Extract the [X, Y] coordinate from the center of the cell holding the provided text.  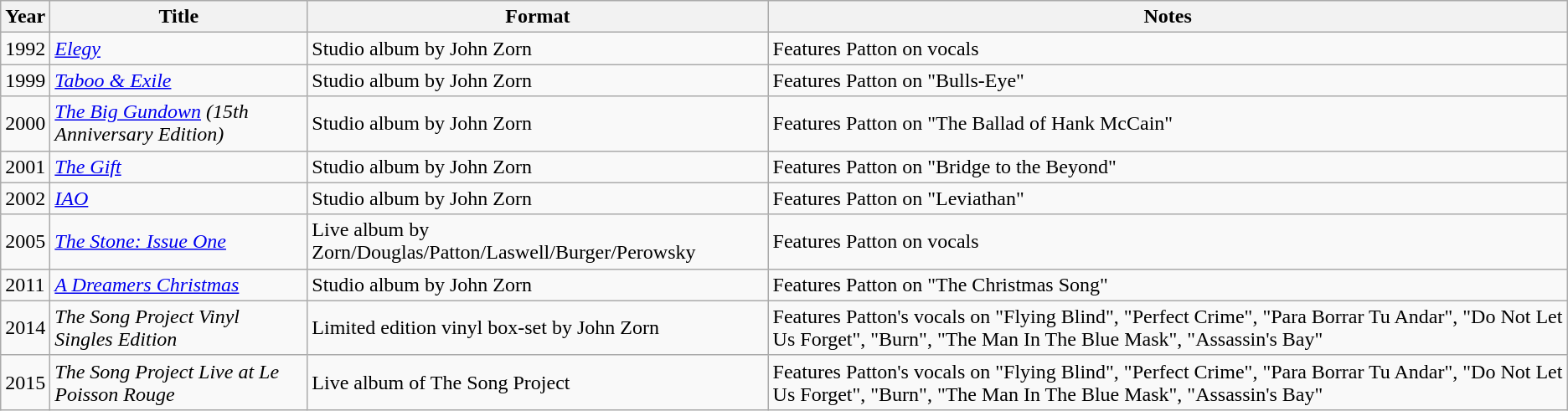
The Song Project Vinyl Singles Edition [179, 328]
Limited edition vinyl box-set by John Zorn [538, 328]
Features Patton on "Bridge to the Beyond" [1168, 167]
Notes [1168, 17]
Elegy [179, 49]
2005 [25, 241]
IAO [179, 198]
Format [538, 17]
The Big Gundown (15th Anniversary Edition) [179, 124]
Title [179, 17]
1999 [25, 80]
Year [25, 17]
Features Patton on "The Ballad of Hank McCain" [1168, 124]
2015 [25, 382]
2011 [25, 285]
Features Patton on "Leviathan" [1168, 198]
Taboo & Exile [179, 80]
2001 [25, 167]
A Dreamers Christmas [179, 285]
1992 [25, 49]
The Stone: Issue One [179, 241]
Live album by Zorn/Douglas/Patton/Laswell/Burger/Perowsky [538, 241]
Live album of The Song Project [538, 382]
2014 [25, 328]
2002 [25, 198]
Features Patton on "Bulls-Eye" [1168, 80]
The Gift [179, 167]
2000 [25, 124]
Features Patton on "The Christmas Song" [1168, 285]
The Song Project Live at Le Poisson Rouge [179, 382]
